Pinpoint the cell where the given text exists, returning its (X, Y) midpoint coordinate. 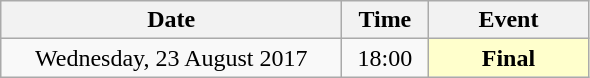
Date (172, 20)
Wednesday, 23 August 2017 (172, 58)
Final (508, 58)
18:00 (385, 58)
Event (508, 20)
Time (385, 20)
